Determine the (x, y) coordinate at the center of the cell enclosing the given text.  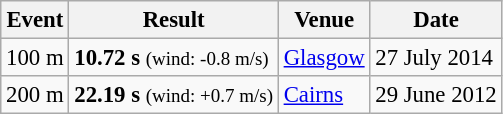
Result (174, 20)
100 m (35, 58)
10.72 s (wind: -0.8 m/s) (174, 58)
Glasgow (324, 58)
Date (436, 20)
22.19 s (wind: +0.7 m/s) (174, 95)
Event (35, 20)
29 June 2012 (436, 95)
Venue (324, 20)
200 m (35, 95)
27 July 2014 (436, 58)
Cairns (324, 95)
